From the cell containing the given text, extract its center point as [x, y] coordinate. 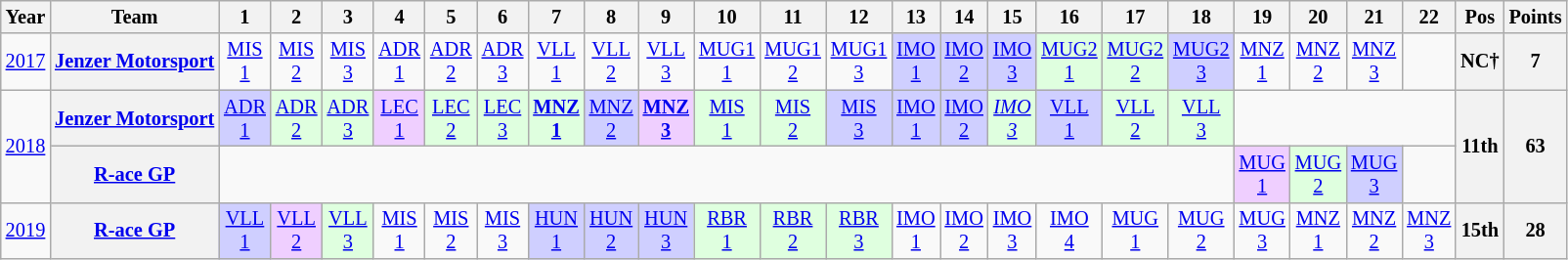
15th [1480, 231]
MUG22 [1136, 62]
13 [915, 17]
5 [452, 17]
MUG11 [727, 62]
12 [858, 17]
Team [135, 17]
20 [1318, 17]
22 [1429, 17]
1 [244, 17]
HUN2 [612, 231]
NC† [1480, 62]
28 [1536, 231]
MUG13 [858, 62]
2 [297, 17]
4 [399, 17]
21 [1374, 17]
3 [348, 17]
LEC1 [399, 118]
16 [1069, 17]
IMO4 [1069, 231]
17 [1136, 17]
Year [25, 17]
11 [792, 17]
MUG12 [792, 62]
9 [667, 17]
RBR1 [727, 231]
18 [1200, 17]
2019 [25, 231]
10 [727, 17]
LEC2 [452, 118]
Points [1536, 17]
HUN1 [555, 231]
8 [612, 17]
2018 [25, 147]
MUG23 [1200, 62]
RBR3 [858, 231]
MUG21 [1069, 62]
RBR2 [792, 231]
6 [502, 17]
2017 [25, 62]
19 [1261, 17]
LEC3 [502, 118]
14 [964, 17]
Pos [1480, 17]
63 [1536, 147]
15 [1013, 17]
11th [1480, 147]
HUN3 [667, 231]
